From the cell containing the given text, extract its center point as (x, y) coordinate. 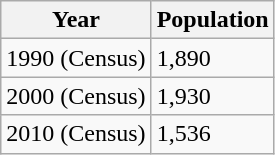
2010 (Census) (76, 134)
1,536 (212, 134)
Population (212, 20)
1990 (Census) (76, 58)
2000 (Census) (76, 96)
1,930 (212, 96)
Year (76, 20)
1,890 (212, 58)
